Search for the cell housing the specified text and yield its (x, y) center coordinate. 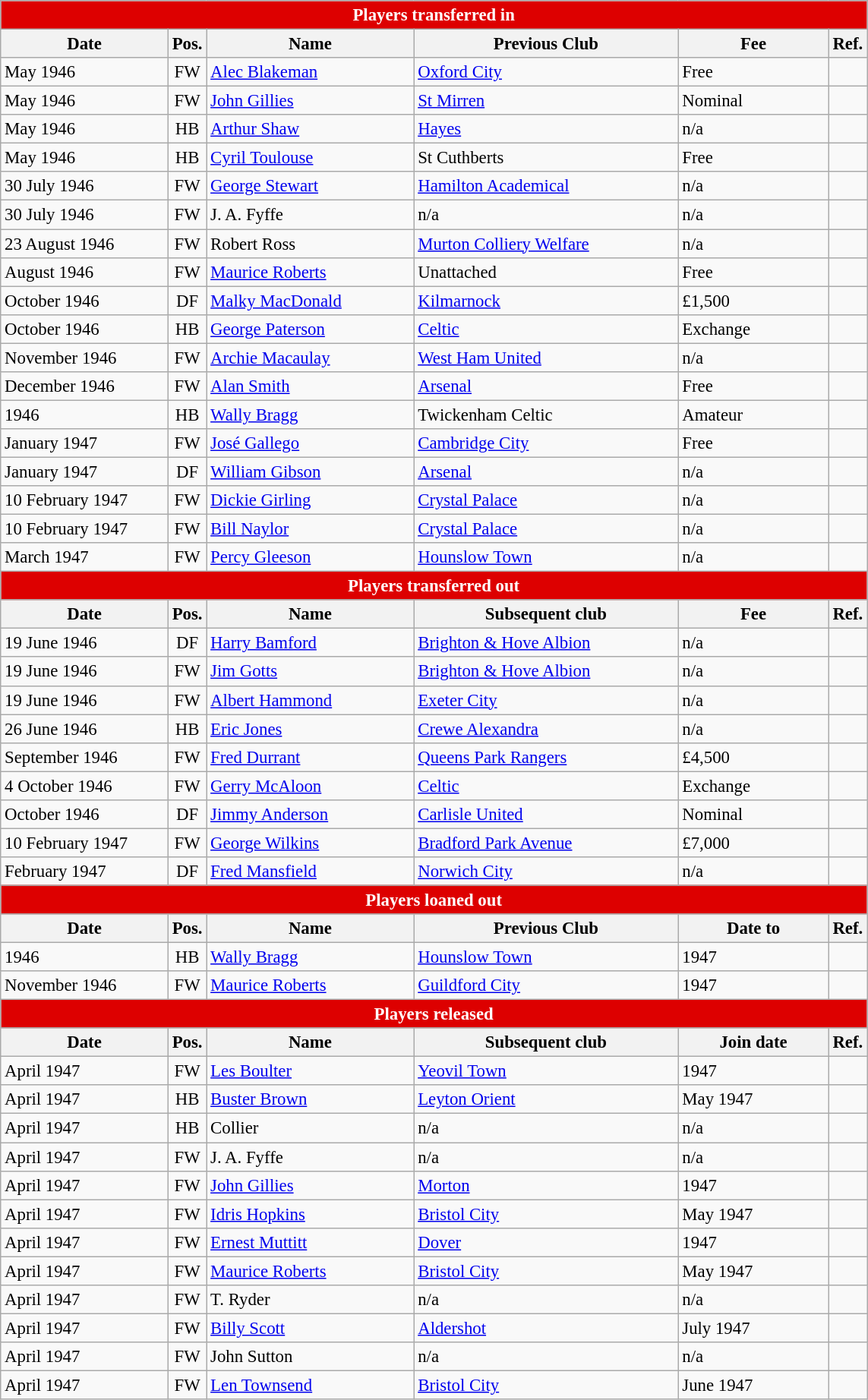
José Gallego (310, 443)
Queens Park Rangers (546, 757)
March 1947 (85, 557)
Collier (310, 1128)
Fred Mansfield (310, 872)
George Stewart (310, 186)
Cyril Toulouse (310, 158)
John Sutton (310, 1357)
Robert Ross (310, 244)
Players released (434, 1014)
Norwich City (546, 872)
Jim Gotts (310, 672)
Alan Smith (310, 386)
Players transferred in (434, 15)
4 October 1946 (85, 786)
Albert Hammond (310, 700)
William Gibson (310, 471)
Percy Gleeson (310, 557)
Dover (546, 1242)
Len Townsend (310, 1385)
Amateur (753, 415)
June 1947 (753, 1385)
Billy Scott (310, 1328)
Archie Macaulay (310, 358)
Oxford City (546, 72)
Cambridge City (546, 443)
Murton Colliery Welfare (546, 244)
August 1946 (85, 272)
Twickenham Celtic (546, 415)
George Paterson (310, 329)
£4,500 (753, 757)
Eric Jones (310, 729)
Morton (546, 1185)
Arthur Shaw (310, 129)
T. Ryder (310, 1300)
St Cuthberts (546, 158)
Bill Naylor (310, 529)
George Wilkins (310, 843)
July 1947 (753, 1328)
Gerry McAloon (310, 786)
26 June 1946 (85, 729)
23 August 1946 (85, 244)
Carlisle United (546, 815)
Malky MacDonald (310, 301)
December 1946 (85, 386)
Date to (753, 929)
Crewe Alexandra (546, 729)
Guildford City (546, 985)
Leyton Orient (546, 1100)
Kilmarnock (546, 301)
Exeter City (546, 700)
£1,500 (753, 301)
Unattached (546, 272)
February 1947 (85, 872)
Jimmy Anderson (310, 815)
Dickie Girling (310, 500)
Les Boulter (310, 1071)
Hayes (546, 129)
September 1946 (85, 757)
Aldershot (546, 1328)
West Ham United (546, 358)
Bradford Park Avenue (546, 843)
Players loaned out (434, 900)
£7,000 (753, 843)
Hamilton Academical (546, 186)
Ernest Muttitt (310, 1242)
Fred Durrant (310, 757)
St Mirren (546, 101)
Yeovil Town (546, 1071)
Players transferred out (434, 586)
Alec Blakeman (310, 72)
Idris Hopkins (310, 1214)
Join date (753, 1042)
Harry Bamford (310, 643)
Buster Brown (310, 1100)
